Search for the cell housing the specified text and yield its (x, y) center coordinate. 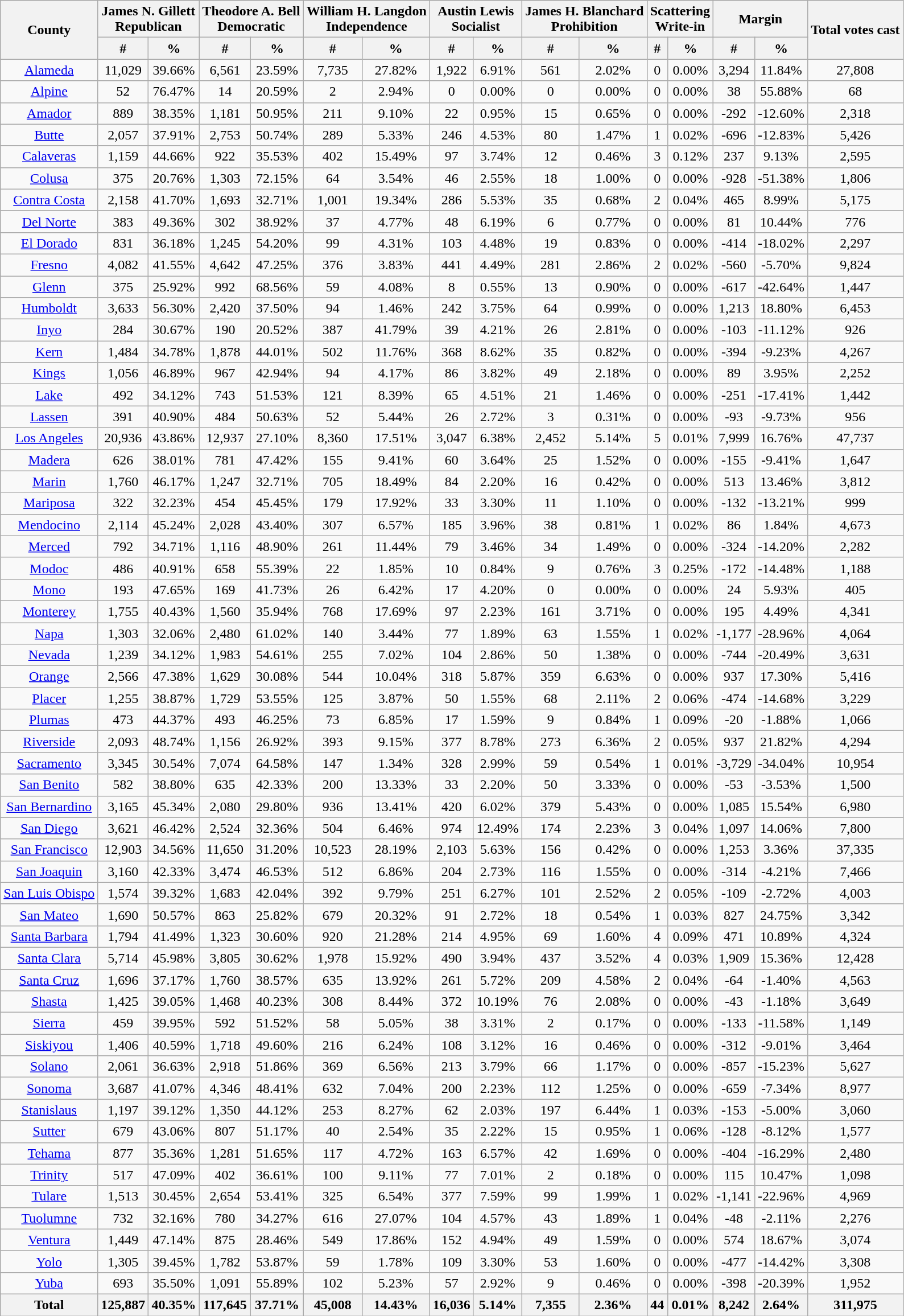
30.67% (174, 330)
0.77% (613, 221)
4,082 (123, 265)
3.71% (613, 611)
8.27% (396, 1110)
561 (551, 70)
-9.23% (782, 352)
91 (452, 915)
39.95% (174, 1023)
38.80% (174, 785)
1,323 (225, 936)
1,188 (856, 568)
465 (734, 200)
48 (452, 221)
273 (551, 742)
392 (332, 893)
-128 (734, 1132)
1.78% (396, 1261)
3,687 (123, 1088)
-14.68% (782, 698)
64.58% (277, 763)
9.41% (396, 460)
-659 (734, 1088)
66 (551, 1067)
35.94% (277, 611)
705 (332, 482)
8.78% (497, 742)
44.01% (277, 352)
-11.12% (782, 330)
3,165 (123, 807)
549 (332, 1240)
2,158 (123, 200)
4,346 (225, 1088)
79 (452, 546)
5.43% (613, 807)
4.72% (396, 1153)
155 (332, 460)
-477 (734, 1261)
24.75% (782, 915)
2,318 (856, 113)
7.59% (497, 1196)
4.53% (497, 135)
204 (452, 871)
1.17% (613, 1067)
11,650 (225, 850)
0.90% (613, 286)
0.17% (613, 1023)
6.38% (497, 438)
41.79% (396, 330)
12,903 (123, 850)
17.86% (396, 1240)
46.53% (277, 871)
Placer (49, 698)
-404 (734, 1153)
13 (551, 286)
1.52% (613, 460)
James N. GillettRepublican (148, 19)
15.92% (396, 958)
2,753 (225, 135)
-42.64% (782, 286)
-3,729 (734, 763)
89 (734, 373)
13.46% (782, 482)
0.55% (497, 286)
318 (452, 677)
-51.38% (782, 178)
40.35% (174, 1305)
6.42% (396, 590)
4,969 (856, 1196)
27,808 (856, 70)
46 (452, 178)
Yuba (49, 1283)
37 (332, 221)
43.86% (174, 438)
51.17% (277, 1132)
1.25% (613, 1088)
17.30% (782, 677)
100 (332, 1175)
-928 (734, 178)
1.47% (613, 135)
213 (452, 1067)
877 (123, 1153)
-109 (734, 893)
45.45% (277, 503)
1,513 (123, 1196)
11,029 (123, 70)
4,064 (856, 634)
6.36% (613, 742)
1.84% (782, 525)
32.16% (174, 1218)
1,156 (225, 742)
693 (123, 1283)
50.74% (277, 135)
211 (332, 113)
Mariposa (49, 503)
1,484 (123, 352)
5.72% (497, 980)
56.30% (174, 309)
8,977 (856, 1088)
4,294 (856, 742)
4,324 (856, 936)
55.88% (782, 92)
-2.11% (782, 1218)
0.25% (691, 568)
2,420 (225, 309)
Napa (49, 634)
3,649 (856, 1002)
12 (551, 157)
8.99% (782, 200)
2,282 (856, 546)
-857 (734, 1067)
-13.21% (782, 503)
69 (551, 936)
6.46% (396, 828)
40.59% (174, 1045)
4.48% (497, 243)
6.19% (497, 221)
41.73% (277, 590)
6.56% (396, 1067)
1.99% (613, 1196)
37.50% (277, 309)
Merced (49, 546)
21.28% (396, 936)
2.73% (497, 871)
17.69% (396, 611)
30.08% (277, 677)
9.79% (396, 893)
2,524 (225, 828)
6,561 (225, 70)
San Luis Obispo (49, 893)
39 (452, 330)
781 (225, 460)
-617 (734, 286)
405 (856, 590)
5.44% (396, 417)
3.12% (497, 1045)
42.04% (277, 893)
376 (332, 265)
-1,141 (734, 1196)
-28.96% (782, 634)
San Joaquin (49, 871)
-14.42% (782, 1261)
Tuolumne (49, 1218)
53.41% (277, 1196)
4.95% (497, 936)
San Mateo (49, 915)
18.49% (396, 482)
1,239 (123, 655)
2.36% (613, 1305)
302 (225, 221)
7.02% (396, 655)
4.77% (396, 221)
1,406 (123, 1045)
831 (123, 243)
San Francisco (49, 850)
1,755 (123, 611)
743 (225, 395)
27.07% (396, 1218)
108 (452, 1045)
11.76% (396, 352)
14.43% (396, 1305)
3,060 (856, 1110)
49.36% (174, 221)
53 (551, 1261)
1,056 (123, 373)
0.65% (613, 113)
125 (332, 698)
Orange (49, 677)
4.08% (396, 286)
43 (551, 1218)
2.99% (497, 763)
492 (123, 395)
369 (332, 1067)
1,806 (856, 178)
35.53% (277, 157)
502 (332, 352)
1,213 (734, 309)
246 (452, 135)
863 (225, 915)
47,737 (856, 438)
Inyo (49, 330)
7,800 (856, 828)
41.07% (174, 1088)
372 (452, 1002)
15.49% (396, 157)
281 (551, 265)
36.18% (174, 243)
5.93% (782, 590)
9,824 (856, 265)
3.36% (782, 850)
174 (551, 828)
51.86% (277, 1067)
-1.18% (782, 1002)
-4.21% (782, 871)
1,449 (123, 1240)
3.82% (497, 373)
1,693 (225, 200)
Mono (49, 590)
68.56% (277, 286)
-155 (734, 460)
30.45% (174, 1196)
-2.72% (782, 893)
2.22% (497, 1132)
5 (657, 438)
45.34% (174, 807)
1,197 (123, 1110)
18.80% (782, 309)
0.83% (613, 243)
51.65% (277, 1153)
37.71% (277, 1305)
1,245 (225, 243)
Tulare (49, 1196)
922 (225, 157)
Alameda (49, 70)
2.92% (497, 1283)
5,416 (856, 677)
38.92% (277, 221)
197 (551, 1110)
3,474 (225, 871)
-22.96% (782, 1196)
4.51% (497, 395)
8 (452, 286)
-16.29% (782, 1153)
30.62% (277, 958)
9.15% (396, 742)
54.61% (277, 655)
387 (332, 330)
2.54% (396, 1132)
2,103 (452, 850)
39.45% (174, 1261)
39.05% (174, 1002)
Santa Cruz (49, 980)
1,098 (856, 1175)
55.89% (277, 1283)
63 (551, 634)
592 (225, 1023)
1,629 (225, 677)
209 (551, 980)
3.74% (497, 157)
48.90% (277, 546)
5,714 (123, 958)
-43 (734, 1002)
Nevada (49, 655)
San Benito (49, 785)
-9.01% (782, 1045)
1,281 (225, 1153)
39.66% (174, 70)
San Diego (49, 828)
1,696 (123, 980)
-324 (734, 546)
47.38% (174, 677)
-20 (734, 720)
214 (452, 936)
32.36% (277, 828)
6.54% (396, 1196)
1,952 (856, 1283)
19.34% (396, 200)
5,426 (856, 135)
8.39% (396, 395)
6.86% (396, 871)
-696 (734, 135)
-15.23% (782, 1067)
Madera (49, 460)
-53 (734, 785)
32.23% (174, 503)
1,647 (856, 460)
1.69% (613, 1153)
27.82% (396, 70)
1,878 (225, 352)
1,782 (225, 1261)
6.63% (613, 677)
11 (551, 503)
117 (332, 1153)
37.91% (174, 135)
1,690 (123, 915)
-474 (734, 698)
49.60% (277, 1045)
23.59% (277, 70)
3.96% (497, 525)
25.92% (174, 286)
768 (332, 611)
6 (551, 221)
2,061 (123, 1067)
1,097 (734, 828)
6.91% (497, 70)
47.42% (277, 460)
190 (225, 330)
-20.49% (782, 655)
967 (225, 373)
284 (123, 330)
2,566 (123, 677)
732 (123, 1218)
Solano (49, 1067)
9.10% (396, 113)
6.02% (497, 807)
44.66% (174, 157)
46.42% (174, 828)
34.56% (174, 850)
Santa Clara (49, 958)
875 (225, 1240)
-5.70% (782, 265)
7,466 (856, 871)
2,057 (123, 135)
956 (856, 417)
2.94% (396, 92)
486 (123, 568)
3.54% (396, 178)
1,181 (225, 113)
1,305 (123, 1261)
307 (332, 525)
25 (551, 460)
115 (734, 1175)
1,159 (123, 157)
3,160 (123, 871)
216 (332, 1045)
8.62% (497, 352)
48.74% (174, 742)
40.23% (277, 1002)
Santa Barbara (49, 936)
1,247 (225, 482)
Plumas (49, 720)
7,355 (551, 1305)
473 (123, 720)
391 (123, 417)
1,718 (225, 1045)
62 (452, 1110)
152 (452, 1240)
3,633 (123, 309)
117,645 (225, 1305)
Theodore A. BellDemocratic (251, 19)
12,428 (856, 958)
-9.73% (782, 417)
1,574 (123, 893)
14 (225, 92)
379 (551, 807)
-172 (734, 568)
9.11% (396, 1175)
161 (551, 611)
5.53% (497, 200)
53.55% (277, 698)
Calaveras (49, 157)
311,975 (856, 1305)
4.94% (497, 1240)
Sierra (49, 1023)
-153 (734, 1110)
1,729 (225, 698)
Alpine (49, 92)
-7.34% (782, 1088)
44.37% (174, 720)
47.09% (174, 1175)
112 (551, 1088)
3.95% (782, 373)
4.57% (497, 1218)
626 (123, 460)
Mendocino (49, 525)
45.98% (174, 958)
7,074 (225, 763)
50.57% (174, 915)
Ventura (49, 1240)
0.82% (613, 352)
121 (332, 395)
3,074 (856, 1240)
18.67% (782, 1240)
11.84% (782, 70)
6.85% (396, 720)
7,999 (734, 438)
2,252 (856, 373)
55.39% (277, 568)
37.17% (174, 980)
2,276 (856, 1218)
1,683 (225, 893)
6,453 (856, 309)
Stanislaus (49, 1110)
0.12% (691, 157)
Shasta (49, 1002)
1,091 (225, 1283)
974 (452, 828)
-1.88% (782, 720)
242 (452, 309)
10 (452, 568)
308 (332, 1002)
325 (332, 1196)
2.11% (613, 698)
24 (734, 590)
38.57% (277, 980)
359 (551, 677)
40.91% (174, 568)
237 (734, 157)
420 (452, 807)
16.76% (782, 438)
3,464 (856, 1045)
6.27% (497, 893)
30.54% (174, 763)
3,229 (856, 698)
Marin (49, 482)
-12.60% (782, 113)
3,812 (856, 482)
-20.39% (782, 1283)
51.53% (277, 395)
46.25% (277, 720)
-8.12% (782, 1132)
San Bernardino (49, 807)
368 (452, 352)
20.59% (277, 92)
5,175 (856, 200)
14.06% (782, 828)
1,350 (225, 1110)
Siskiyou (49, 1045)
3.52% (613, 958)
Sonoma (49, 1088)
4,267 (856, 352)
28.19% (396, 850)
53.87% (277, 1261)
1.85% (396, 568)
12,937 (225, 438)
20,936 (123, 438)
286 (452, 200)
-3.53% (782, 785)
1,447 (856, 286)
13.92% (396, 980)
William H. LangdonIndependence (366, 19)
1,922 (452, 70)
2,114 (123, 525)
40.43% (174, 611)
251 (452, 893)
490 (452, 958)
10,523 (332, 850)
50.63% (277, 417)
1,577 (856, 1132)
-103 (734, 330)
2.81% (613, 330)
5.05% (396, 1023)
Total (49, 1305)
-1.40% (782, 980)
1,442 (856, 395)
1,560 (225, 611)
5.63% (497, 850)
1,983 (225, 655)
65 (452, 395)
76 (551, 1002)
15.54% (782, 807)
Modoc (49, 568)
10.89% (782, 936)
76.47% (174, 92)
-5.00% (782, 1110)
Total votes cast (856, 30)
-48 (734, 1218)
459 (123, 1023)
Kings (49, 373)
3,805 (225, 958)
4,642 (225, 265)
0.76% (613, 568)
-64 (734, 980)
2,918 (225, 1067)
776 (856, 221)
-414 (734, 243)
6.24% (396, 1045)
81 (734, 221)
3.94% (497, 958)
31.20% (277, 850)
34.71% (174, 546)
43.06% (174, 1132)
3,047 (452, 438)
36.61% (277, 1175)
616 (332, 1218)
2,595 (856, 157)
920 (332, 936)
185 (452, 525)
8.44% (396, 1002)
2.08% (613, 1002)
Margin (761, 19)
44 (657, 1305)
544 (332, 677)
41.70% (174, 200)
102 (332, 1283)
1,149 (856, 1023)
41.55% (174, 265)
-17.41% (782, 395)
10,954 (856, 763)
632 (332, 1088)
437 (551, 958)
807 (225, 1132)
10.04% (396, 677)
38.87% (174, 698)
84 (452, 482)
17.51% (396, 438)
17.92% (396, 503)
6.44% (613, 1110)
Lassen (49, 417)
36.63% (174, 1067)
7.01% (497, 1175)
4.21% (497, 330)
Fresno (49, 265)
9.13% (782, 157)
-14.48% (782, 568)
926 (856, 330)
27.10% (277, 438)
32.06% (174, 634)
0.81% (613, 525)
2.64% (782, 1305)
255 (332, 655)
780 (225, 1218)
48.41% (277, 1088)
35.50% (174, 1283)
3.44% (396, 634)
51.52% (277, 1023)
1,253 (734, 850)
6,980 (856, 807)
156 (551, 850)
493 (225, 720)
Tehama (49, 1153)
140 (332, 634)
1,794 (123, 936)
792 (123, 546)
Del Norte (49, 221)
39.32% (174, 893)
289 (332, 135)
2.52% (613, 893)
484 (225, 417)
38.01% (174, 460)
ScatteringWrite-in (680, 19)
Butte (49, 135)
5,627 (856, 1067)
4,341 (856, 611)
-93 (734, 417)
30.60% (277, 936)
County (49, 30)
-251 (734, 395)
193 (123, 590)
Kern (49, 352)
3,294 (734, 70)
1,909 (734, 958)
1,001 (332, 200)
4.20% (497, 590)
10.19% (497, 1002)
Lake (49, 395)
-744 (734, 655)
-133 (734, 1023)
12.49% (497, 828)
Monterey (49, 611)
147 (332, 763)
45,008 (332, 1305)
Amador (49, 113)
1,500 (856, 785)
41.49% (174, 936)
1,425 (123, 1002)
73 (332, 720)
-18.02% (782, 243)
Riverside (49, 742)
57 (452, 1283)
11.44% (396, 546)
21 (551, 395)
3.83% (396, 265)
103 (452, 243)
34.78% (174, 352)
54.20% (277, 243)
44.12% (277, 1110)
504 (332, 828)
513 (734, 482)
Colusa (49, 178)
13.33% (396, 785)
42 (551, 1153)
45.24% (174, 525)
0.99% (613, 309)
Austin LewisSocialist (476, 19)
253 (332, 1110)
1.49% (613, 546)
5.87% (497, 677)
2.03% (497, 1110)
2,093 (123, 742)
13.41% (396, 807)
3.79% (497, 1067)
109 (452, 1261)
3.64% (497, 460)
38.35% (174, 113)
34.27% (277, 1218)
0.68% (613, 200)
3.31% (497, 1023)
58 (332, 1023)
-11.58% (782, 1023)
34 (551, 546)
3,621 (123, 828)
2,028 (225, 525)
0.18% (613, 1175)
4,563 (856, 980)
471 (734, 936)
28.46% (277, 1240)
441 (452, 265)
1.10% (613, 503)
20.52% (277, 330)
-12.83% (782, 135)
-9.41% (782, 460)
15.36% (782, 958)
116 (551, 871)
8,242 (734, 1305)
Humboldt (49, 309)
169 (225, 590)
4,003 (856, 893)
Los Angeles (49, 438)
3.87% (396, 698)
1.00% (613, 178)
992 (225, 286)
4.31% (396, 243)
658 (225, 568)
1.38% (613, 655)
37,335 (856, 850)
-132 (734, 503)
-314 (734, 871)
16,036 (452, 1305)
60 (452, 460)
-398 (734, 1283)
1,468 (225, 1002)
20.32% (396, 915)
-1,177 (734, 634)
-14.20% (782, 546)
47.65% (174, 590)
5.23% (396, 1283)
20.76% (174, 178)
46.17% (174, 482)
0.31% (613, 417)
1,066 (856, 720)
2,654 (225, 1196)
3,345 (123, 763)
47.14% (174, 1240)
4.17% (396, 373)
El Dorado (49, 243)
574 (734, 1240)
10.44% (782, 221)
Sacramento (49, 763)
10.47% (782, 1175)
3,308 (856, 1261)
889 (123, 113)
3.33% (613, 785)
-312 (734, 1045)
3,631 (856, 655)
2.02% (613, 70)
43.40% (277, 525)
40 (332, 1132)
1,978 (332, 958)
1,085 (734, 807)
1,255 (123, 698)
4.58% (613, 980)
19 (551, 243)
512 (332, 871)
3.46% (497, 546)
3,342 (856, 915)
125,887 (123, 1305)
2,080 (225, 807)
Yolo (49, 1261)
322 (123, 503)
8,360 (332, 438)
7,735 (332, 70)
1,116 (225, 546)
179 (332, 503)
827 (734, 915)
1.34% (396, 763)
3.75% (497, 309)
2.18% (613, 373)
26.92% (277, 742)
517 (123, 1175)
-560 (734, 265)
454 (225, 503)
-34.04% (782, 763)
4,673 (856, 525)
7.04% (396, 1088)
328 (452, 763)
195 (734, 611)
582 (123, 785)
40.90% (174, 417)
50.95% (277, 113)
72.15% (277, 178)
999 (856, 503)
-394 (734, 352)
39.12% (174, 1110)
47.25% (277, 265)
21.82% (782, 742)
Trinity (49, 1175)
35.36% (174, 1153)
393 (332, 742)
80 (551, 135)
Contra Costa (49, 200)
2,297 (856, 243)
163 (452, 1153)
101 (551, 893)
5.33% (396, 135)
42.94% (277, 373)
61.02% (277, 634)
46.89% (174, 373)
383 (123, 221)
Sutter (49, 1132)
Glenn (49, 286)
29.80% (277, 807)
2,452 (551, 438)
936 (332, 807)
-292 (734, 113)
25.82% (277, 915)
2.55% (497, 178)
James H. BlanchardProhibition (584, 19)
